Locate the cell with the specified text and output its (X, Y) center coordinate. 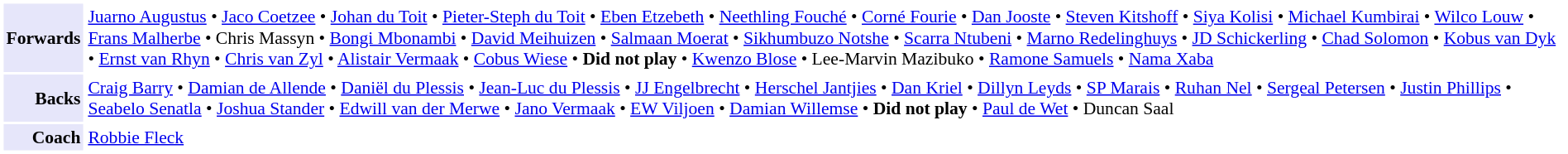
Backs (43, 98)
Robbie Fleck (825, 137)
Coach (43, 137)
Forwards (43, 37)
